For the text-containing cell, return its midpoint in [x, y] coordinate format. 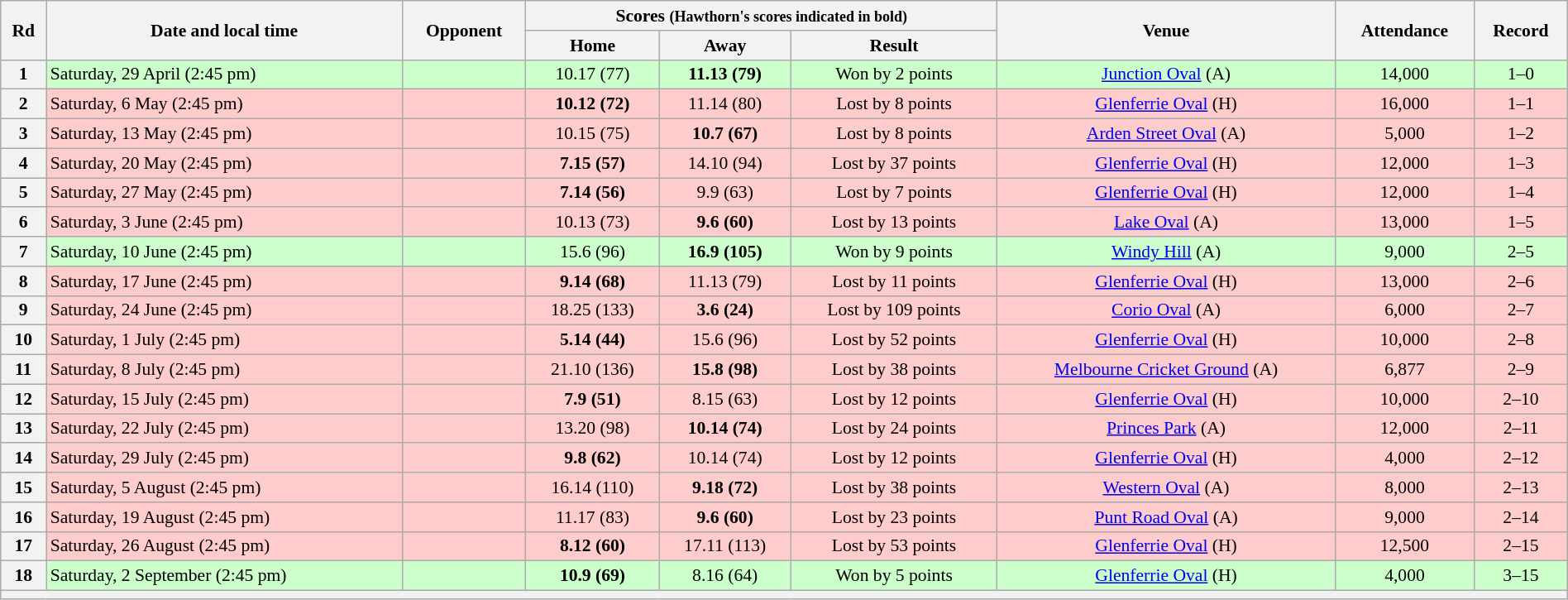
Attendance [1404, 30]
Saturday, 26 August (2:45 pm) [225, 546]
2–10 [1522, 399]
Home [592, 46]
16.14 (110) [592, 487]
2–12 [1522, 458]
Saturday, 3 June (2:45 pm) [225, 223]
Punt Road Oval (A) [1166, 517]
11.14 (80) [724, 104]
Lost by 37 points [894, 163]
2–15 [1522, 546]
2–14 [1522, 517]
Saturday, 2 September (2:45 pm) [225, 576]
3.6 (24) [724, 310]
16,000 [1404, 104]
10.17 (77) [592, 74]
Saturday, 5 August (2:45 pm) [225, 487]
2–9 [1522, 370]
Won by 2 points [894, 74]
Arden Street Oval (A) [1166, 134]
13.20 (98) [592, 429]
Western Oval (A) [1166, 487]
2–8 [1522, 340]
14.10 (94) [724, 163]
Saturday, 1 July (2:45 pm) [225, 340]
6,000 [1404, 310]
Rd [23, 30]
8.15 (63) [724, 399]
1–5 [1522, 223]
11.17 (83) [592, 517]
10 [23, 340]
Saturday, 15 July (2:45 pm) [225, 399]
9.9 (63) [724, 193]
Date and local time [225, 30]
8.16 (64) [724, 576]
9 [23, 310]
15.8 (98) [724, 370]
9.18 (72) [724, 487]
14 [23, 458]
Lost by 23 points [894, 517]
7.15 (57) [592, 163]
17 [23, 546]
10.7 (67) [724, 134]
1–0 [1522, 74]
8.12 (60) [592, 546]
Away [724, 46]
Lost by 13 points [894, 223]
Saturday, 24 June (2:45 pm) [225, 310]
10.12 (72) [592, 104]
1–2 [1522, 134]
2 [23, 104]
Junction Oval (A) [1166, 74]
5 [23, 193]
Record [1522, 30]
Saturday, 17 June (2:45 pm) [225, 281]
7.14 (56) [592, 193]
Saturday, 8 July (2:45 pm) [225, 370]
Corio Oval (A) [1166, 310]
Lost by 24 points [894, 429]
5,000 [1404, 134]
18 [23, 576]
Opponent [463, 30]
12 [23, 399]
Saturday, 19 August (2:45 pm) [225, 517]
8 [23, 281]
Scores (Hawthorn's scores indicated in bold) [762, 16]
8,000 [1404, 487]
9.8 (62) [592, 458]
16.9 (105) [724, 252]
1–1 [1522, 104]
Saturday, 27 May (2:45 pm) [225, 193]
Melbourne Cricket Ground (A) [1166, 370]
Lake Oval (A) [1166, 223]
6,877 [1404, 370]
11 [23, 370]
1 [23, 74]
Saturday, 29 July (2:45 pm) [225, 458]
5.14 (44) [592, 340]
2–6 [1522, 281]
Saturday, 13 May (2:45 pm) [225, 134]
7.9 (51) [592, 399]
2–5 [1522, 252]
Saturday, 22 July (2:45 pm) [225, 429]
14,000 [1404, 74]
18.25 (133) [592, 310]
7 [23, 252]
1–3 [1522, 163]
Venue [1166, 30]
15 [23, 487]
2–7 [1522, 310]
Saturday, 20 May (2:45 pm) [225, 163]
Princes Park (A) [1166, 429]
12,500 [1404, 546]
13 [23, 429]
Lost by 109 points [894, 310]
Saturday, 10 June (2:45 pm) [225, 252]
10.9 (69) [592, 576]
Result [894, 46]
3 [23, 134]
Windy Hill (A) [1166, 252]
2–11 [1522, 429]
4 [23, 163]
Lost by 11 points [894, 281]
3–15 [1522, 576]
10.13 (73) [592, 223]
Won by 9 points [894, 252]
17.11 (113) [724, 546]
Lost by 53 points [894, 546]
Won by 5 points [894, 576]
Lost by 52 points [894, 340]
6 [23, 223]
10.15 (75) [592, 134]
Saturday, 6 May (2:45 pm) [225, 104]
1–4 [1522, 193]
16 [23, 517]
2–13 [1522, 487]
Saturday, 29 April (2:45 pm) [225, 74]
21.10 (136) [592, 370]
9.14 (68) [592, 281]
Lost by 7 points [894, 193]
